Extract the [X, Y] coordinate from the center of the cell holding the provided text.  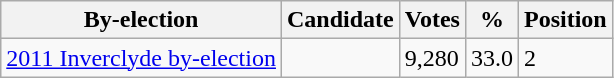
2 [565, 58]
By-election [142, 20]
33.0 [492, 58]
% [492, 20]
9,280 [432, 58]
2011 Inverclyde by-election [142, 58]
Candidate [340, 20]
Position [565, 20]
Votes [432, 20]
